Output the (x, y) coordinate of the center of the cell containing the given text.  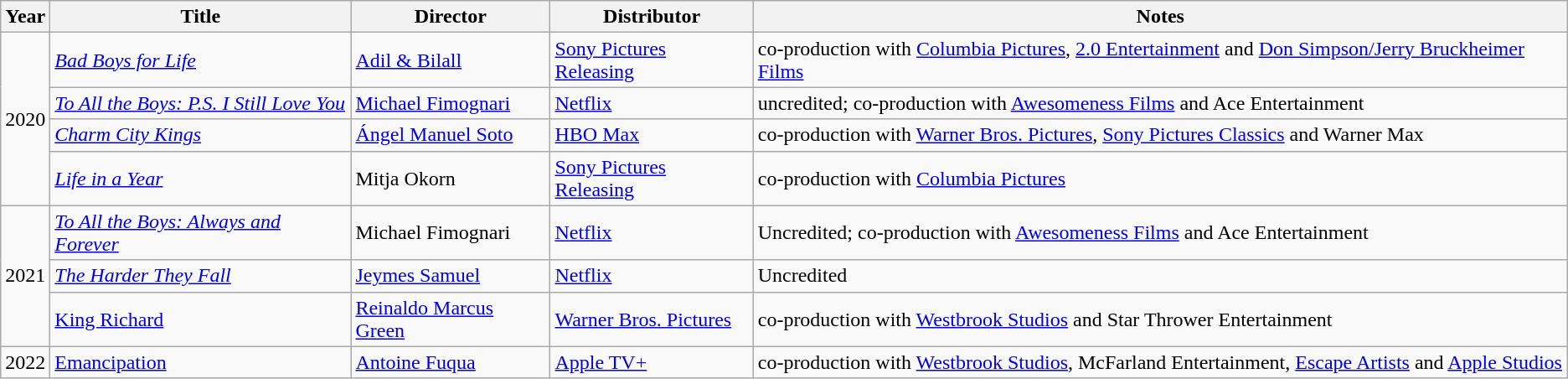
Adil & Bilall (451, 60)
Apple TV+ (652, 362)
Title (201, 17)
co-production with Westbrook Studios, McFarland Entertainment, Escape Artists and Apple Studios (1160, 362)
Bad Boys for Life (201, 60)
Jeymes Samuel (451, 276)
2022 (25, 362)
Warner Bros. Pictures (652, 319)
The Harder They Fall (201, 276)
co-production with Columbia Pictures, 2.0 Entertainment and Don Simpson/Jerry Bruckheimer Films (1160, 60)
Antoine Fuqua (451, 362)
co-production with Westbrook Studios and Star Thrower Entertainment (1160, 319)
2020 (25, 119)
Mitja Okorn (451, 178)
Ángel Manuel Soto (451, 135)
Charm City Kings (201, 135)
HBO Max (652, 135)
uncredited; co-production with Awesomeness Films and Ace Entertainment (1160, 103)
To All the Boys: Always and Forever (201, 233)
Director (451, 17)
co-production with Columbia Pictures (1160, 178)
To All the Boys: P.S. I Still Love You (201, 103)
Uncredited; co-production with Awesomeness Films and Ace Entertainment (1160, 233)
Emancipation (201, 362)
Life in a Year (201, 178)
King Richard (201, 319)
2021 (25, 276)
Year (25, 17)
co-production with Warner Bros. Pictures, Sony Pictures Classics and Warner Max (1160, 135)
Notes (1160, 17)
Uncredited (1160, 276)
Reinaldo Marcus Green (451, 319)
Distributor (652, 17)
